Provide the (x, y) coordinate of the cell's center where the given text is located.  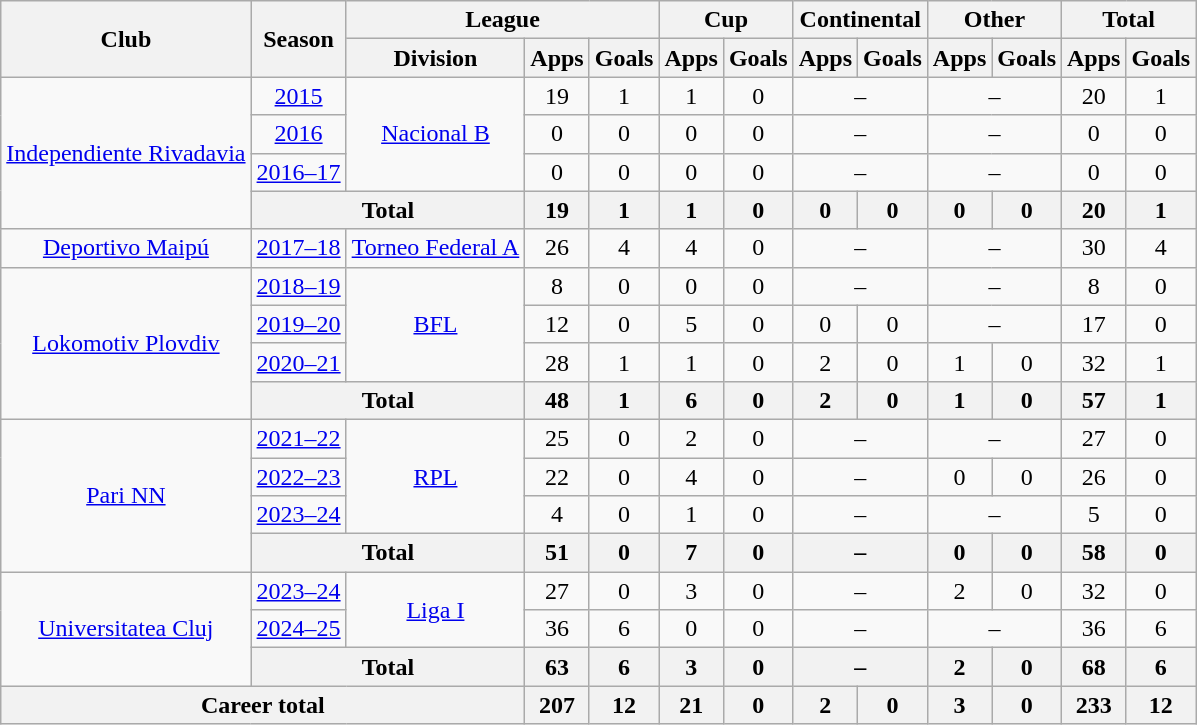
2022–23 (298, 477)
2018–19 (298, 286)
25 (557, 438)
2019–20 (298, 324)
Lokomotiv Plovdiv (126, 343)
68 (1094, 667)
28 (557, 362)
30 (1094, 248)
17 (1094, 324)
Nacional B (436, 134)
Liga I (436, 610)
Season (298, 39)
Continental (860, 20)
2024–25 (298, 629)
Cup (726, 20)
Independiente Rivadavia (126, 153)
Deportivo Maipú (126, 248)
2021–22 (298, 438)
21 (691, 705)
2017–18 (298, 248)
BFL (436, 324)
Torneo Federal A (436, 248)
2020–21 (298, 362)
7 (691, 553)
2016–17 (298, 172)
58 (1094, 553)
233 (1094, 705)
63 (557, 667)
RPL (436, 476)
Career total (263, 705)
Universitatea Cluj (126, 629)
Other (994, 20)
207 (557, 705)
48 (557, 400)
Pari NN (126, 495)
22 (557, 477)
Division (436, 58)
2016 (298, 134)
League (502, 20)
51 (557, 553)
2015 (298, 96)
57 (1094, 400)
Club (126, 39)
